Scan for the cell matching the given text and deliver its [x, y] coordinate at center. 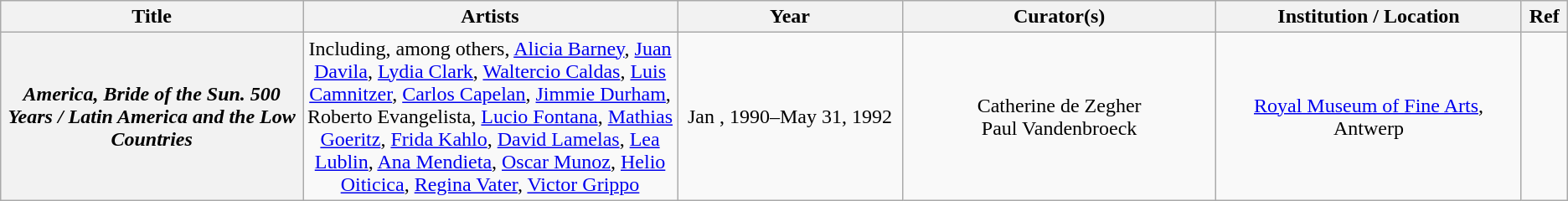
America, Bride of the Sun. 500 Years / Latin America and the Low Countries [152, 116]
Curator(s) [1059, 17]
Artists [491, 17]
Royal Museum of Fine Arts, Antwerp [1369, 116]
Ref [1545, 17]
Jan , 1990–May 31, 1992 [789, 116]
Title [152, 17]
Catherine de ZegherPaul Vandenbroeck [1059, 116]
Year [789, 17]
Institution / Location [1369, 17]
